Capture the cell that displays the provided text and extract its [X, Y] central coordinate. 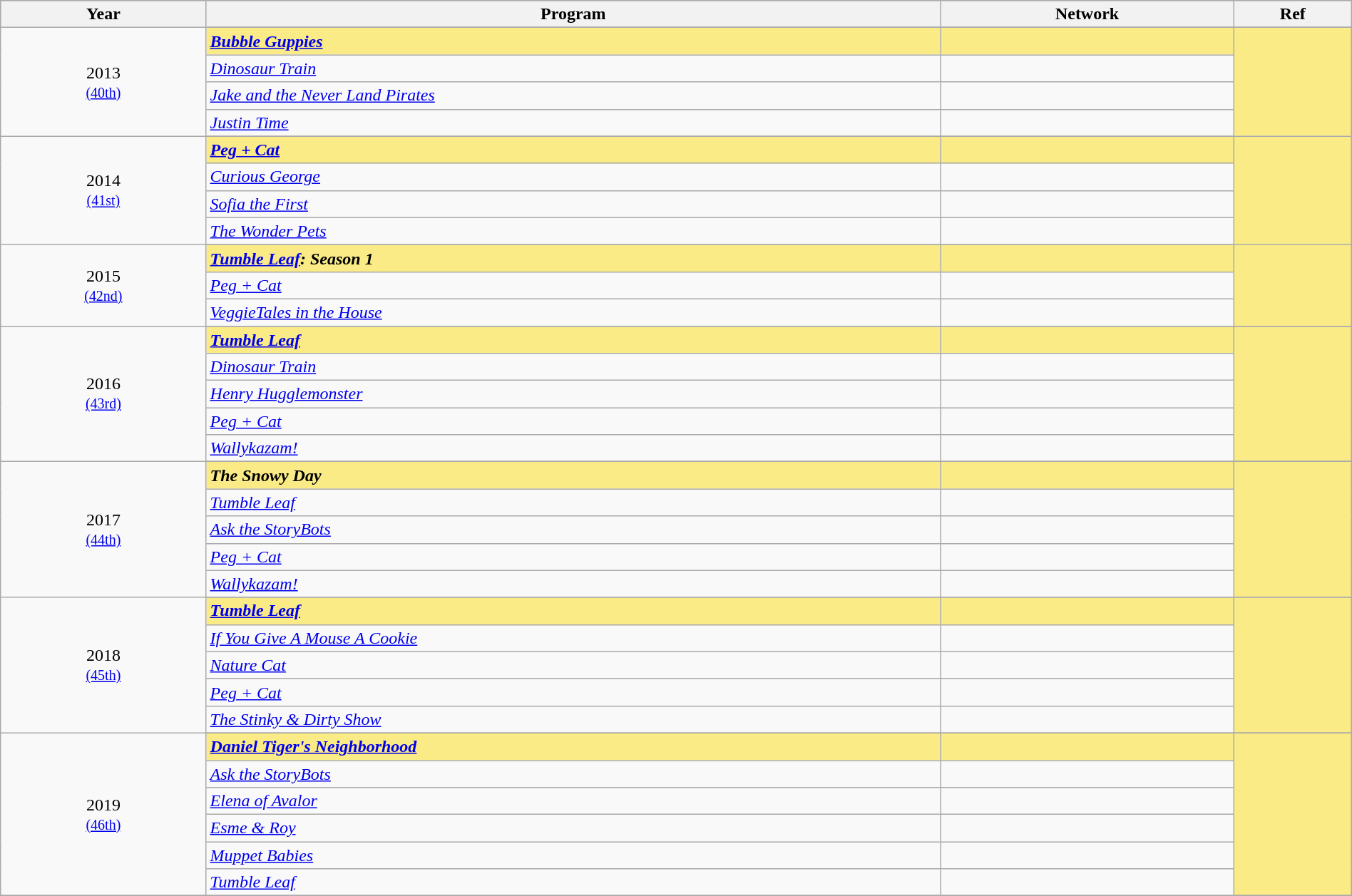
Ref [1292, 14]
Elena of Avalor [573, 801]
Daniel Tiger's Neighborhood [573, 746]
Bubble Guppies [573, 41]
2016 (43rd) [103, 394]
Esme & Roy [573, 828]
Curious George [573, 177]
The Snowy Day [573, 475]
Sofia the First [573, 204]
2013 (40th) [103, 82]
VeggieTales in the House [573, 312]
Year [103, 14]
Jake and the Never Land Pirates [573, 96]
2014 (41st) [103, 190]
Justin Time [573, 123]
Tumble Leaf: Season 1 [573, 258]
2018 (45th) [103, 665]
Nature Cat [573, 665]
Program [573, 14]
Henry Hugglemonster [573, 394]
2017 (44th) [103, 530]
Muppet Babies [573, 855]
2019 (46th) [103, 814]
2015 (42nd) [103, 285]
The Stinky & Dirty Show [573, 719]
The Wonder Pets [573, 231]
Network [1087, 14]
If You Give A Mouse A Cookie [573, 638]
